Capture the cell that displays the provided text and extract its [x, y] central coordinate. 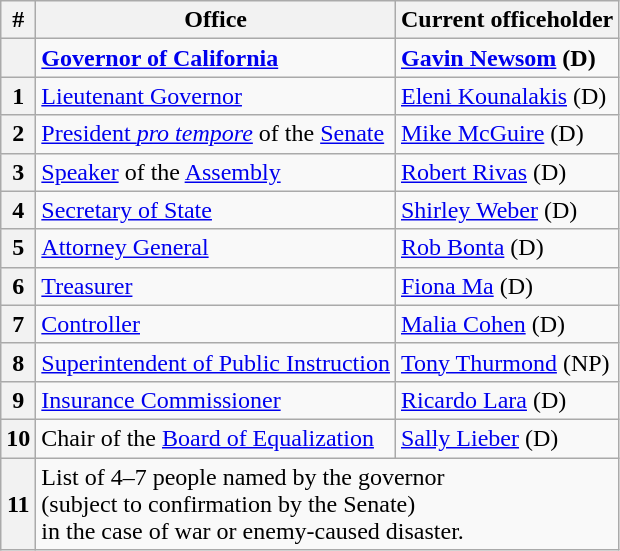
11 [18, 504]
Speaker of the Assembly [216, 172]
Eleni Kounalakis (D) [506, 96]
# [18, 20]
2 [18, 134]
Chair of the Board of Equalization [216, 438]
7 [18, 324]
10 [18, 438]
Superintendent of Public Instruction [216, 362]
Current officeholder [506, 20]
Mike McGuire (D) [506, 134]
Rob Bonta (D) [506, 248]
5 [18, 248]
Attorney General [216, 248]
Gavin Newsom (D) [506, 58]
Malia Cohen (D) [506, 324]
3 [18, 172]
Office [216, 20]
Shirley Weber (D) [506, 210]
Treasurer [216, 286]
8 [18, 362]
Governor of California [216, 58]
Robert Rivas (D) [506, 172]
4 [18, 210]
Ricardo Lara (D) [506, 400]
Secretary of State [216, 210]
6 [18, 286]
Lieutenant Governor [216, 96]
Fiona Ma (D) [506, 286]
Tony Thurmond (NP) [506, 362]
Insurance Commissioner [216, 400]
List of 4–7 people named by the governor(subject to confirmation by the Senate)in the case of war or enemy-caused disaster. [328, 504]
1 [18, 96]
Controller [216, 324]
9 [18, 400]
President pro tempore of the Senate [216, 134]
Sally Lieber (D) [506, 438]
